Search for the cell housing the specified text and yield its (X, Y) center coordinate. 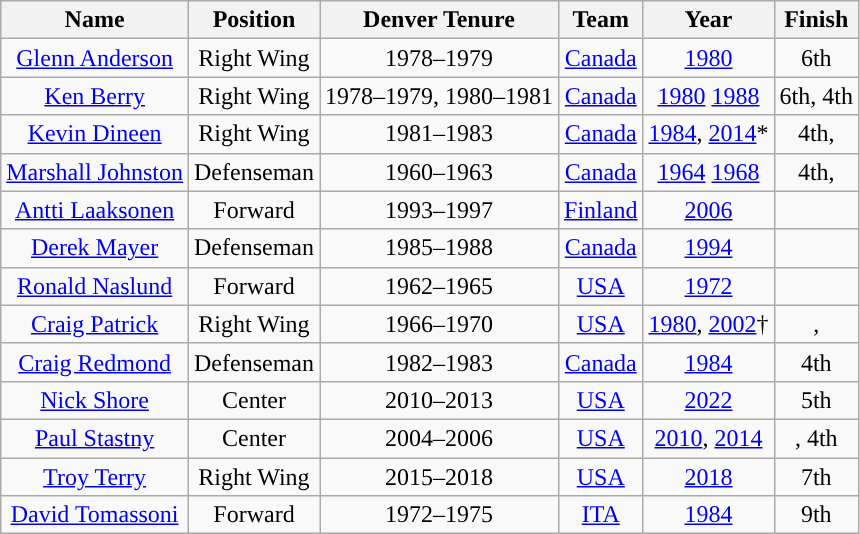
1978–1979, 1980–1981 (440, 96)
1980, 2002† (708, 324)
Finland (601, 210)
1980 (708, 58)
4th (816, 362)
1981–1983 (440, 134)
7th (816, 477)
Name (95, 20)
Denver Tenure (440, 20)
Year (708, 20)
2006 (708, 210)
1972 (708, 286)
Team (601, 20)
1972–1975 (440, 515)
1985–1988 (440, 248)
1962–1965 (440, 286)
2018 (708, 477)
Finish (816, 20)
Kevin Dineen (95, 134)
9th (816, 515)
2015–2018 (440, 477)
1964 1968 (708, 172)
Paul Stastny (95, 438)
2010–2013 (440, 400)
Position (254, 20)
Ken Berry (95, 96)
1984, 2014* (708, 134)
Antti Laaksonen (95, 210)
Glenn Anderson (95, 58)
6th, 4th (816, 96)
Marshall Johnston (95, 172)
1982–1983 (440, 362)
Ronald Naslund (95, 286)
David Tomassoni (95, 515)
5th (816, 400)
1960–1963 (440, 172)
Derek Mayer (95, 248)
Craig Redmond (95, 362)
1966–1970 (440, 324)
, (816, 324)
1978–1979 (440, 58)
Troy Terry (95, 477)
2004–2006 (440, 438)
6th (816, 58)
1993–1997 (440, 210)
1980 1988 (708, 96)
, 4th (816, 438)
1994 (708, 248)
Craig Patrick (95, 324)
2010, 2014 (708, 438)
2022 (708, 400)
ITA (601, 515)
Nick Shore (95, 400)
